Return [x, y] of the center of cell containing provided text 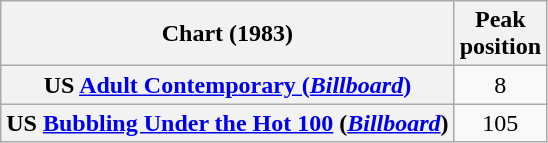
8 [500, 85]
US Adult Contemporary (Billboard) [228, 85]
Peakposition [500, 34]
US Bubbling Under the Hot 100 (Billboard) [228, 123]
105 [500, 123]
Chart (1983) [228, 34]
